Return (x, y) of the center of cell containing provided text 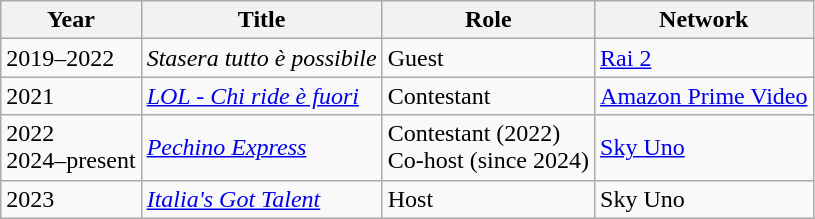
Title (262, 20)
Amazon Prime Video (704, 96)
20222024–present (71, 148)
Rai 2 (704, 58)
Guest (488, 58)
Pechino Express (262, 148)
Year (71, 20)
Network (704, 20)
Contestant (2022)Co-host (since 2024) (488, 148)
Role (488, 20)
2019–2022 (71, 58)
2023 (71, 199)
Stasera tutto è possibile (262, 58)
Contestant (488, 96)
2021 (71, 96)
LOL - Chi ride è fuori (262, 96)
Host (488, 199)
Italia's Got Talent (262, 199)
